Find where the given text appears and provide that cell's center as (X, Y) coordinate. 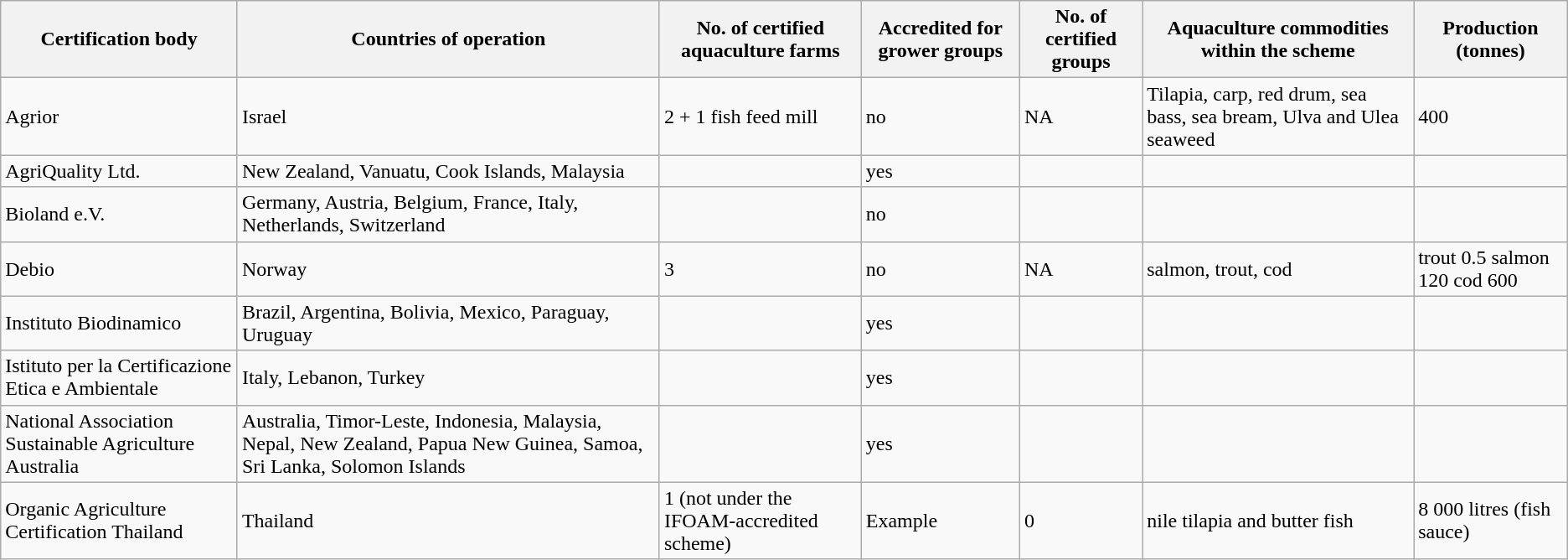
Example (940, 521)
Certification body (119, 39)
Agrior (119, 117)
No. of certified groups (1081, 39)
Debio (119, 268)
1 (not under the IFOAM-accredited scheme) (761, 521)
Accredited for grower groups (940, 39)
400 (1491, 117)
Australia, Timor-Leste, Indonesia, Malaysia, Nepal, New Zealand, Papua New Guinea, Samoa, Sri Lanka, Solomon Islands (448, 443)
Production (tonnes) (1491, 39)
8 000 litres (fish sauce) (1491, 521)
Organic Agriculture Certification Thailand (119, 521)
Aquaculture commodities within the scheme (1278, 39)
Countries of operation (448, 39)
Istituto per la Certificazione Etica e Ambientale (119, 377)
3 (761, 268)
Tilapia, carp, red drum, sea bass, sea bream, Ulva and Ulea seaweed (1278, 117)
Brazil, Argentina, Bolivia, Mexico, Paraguay, Uruguay (448, 324)
New Zealand, Vanuatu, Cook Islands, Malaysia (448, 171)
trout 0.5 salmon 120 cod 600 (1491, 268)
National Association Sustainable Agriculture Australia (119, 443)
Italy, Lebanon, Turkey (448, 377)
Germany, Austria, Belgium, France, Italy, Netherlands, Switzerland (448, 215)
Israel (448, 117)
2 + 1 fish feed mill (761, 117)
Bioland e.V. (119, 215)
Norway (448, 268)
salmon, trout, cod (1278, 268)
0 (1081, 521)
AgriQuality Ltd. (119, 171)
nile tilapia and butter fish (1278, 521)
Instituto Biodinamico (119, 324)
No. of certified aquaculture farms (761, 39)
Thailand (448, 521)
